Search for the cell housing the specified text and yield its [x, y] center coordinate. 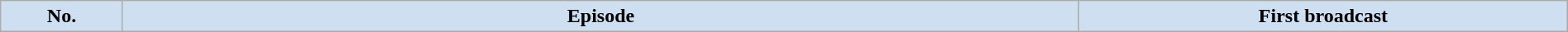
Episode [600, 16]
First broadcast [1323, 16]
No. [62, 16]
